Identify which cell holds the provided text, then report its [x, y] central coordinate. 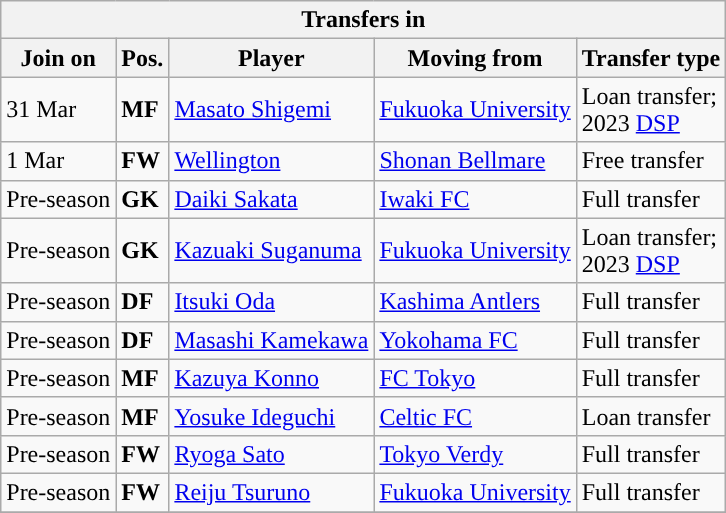
Transfer type [650, 58]
Yosuke Ideguchi [272, 416]
31 Mar [58, 110]
Masato Shigemi [272, 110]
Player [272, 58]
Shonan Bellmare [475, 161]
Itsuki Oda [272, 302]
Wellington [272, 161]
Ryoga Sato [272, 454]
1 Mar [58, 161]
Tokyo Verdy [475, 454]
Masashi Kamekawa [272, 340]
Moving from [475, 58]
Kazuya Konno [272, 378]
Yokohama FC [475, 340]
Kazuaki Suganuma [272, 250]
Kashima Antlers [475, 302]
Pos. [142, 58]
Free transfer [650, 161]
FC Tokyo [475, 378]
Iwaki FC [475, 199]
Celtic FC [475, 416]
Reiju Tsuruno [272, 492]
Loan transfer [650, 416]
Transfers in [364, 20]
Join on [58, 58]
Daiki Sakata [272, 199]
